Capture the cell that displays the provided text and extract its [X, Y] central coordinate. 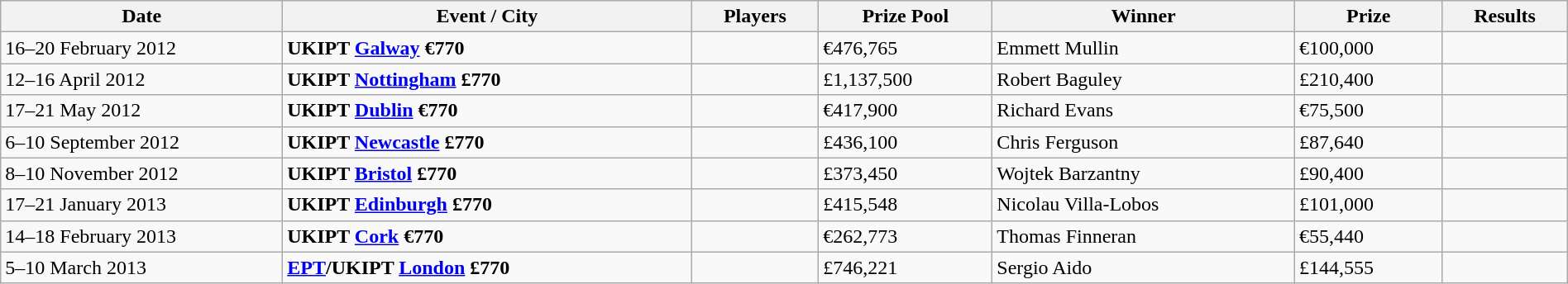
Richard Evans [1144, 111]
£87,640 [1368, 142]
Winner [1144, 17]
UKIPT Dublin €770 [487, 111]
Date [142, 17]
UKIPT Newcastle £770 [487, 142]
Chris Ferguson [1144, 142]
Emmett Mullin [1144, 48]
UKIPT Edinburgh £770 [487, 205]
£415,548 [906, 205]
UKIPT Bristol £770 [487, 173]
UKIPT Galway €770 [487, 48]
EPT/UKIPT London £770 [487, 267]
Prize [1368, 17]
€476,765 [906, 48]
£436,100 [906, 142]
Wojtek Barzantny [1144, 173]
Robert Baguley [1144, 79]
£1,137,500 [906, 79]
£144,555 [1368, 267]
UKIPT Cork €770 [487, 236]
£101,000 [1368, 205]
£746,221 [906, 267]
Thomas Finneran [1144, 236]
Results [1505, 17]
17–21 January 2013 [142, 205]
€75,500 [1368, 111]
£373,450 [906, 173]
£210,400 [1368, 79]
Sergio Aido [1144, 267]
5–10 March 2013 [142, 267]
16–20 February 2012 [142, 48]
14–18 February 2013 [142, 236]
€262,773 [906, 236]
Nicolau Villa-Lobos [1144, 205]
Prize Pool [906, 17]
6–10 September 2012 [142, 142]
12–16 April 2012 [142, 79]
Event / City [487, 17]
€100,000 [1368, 48]
8–10 November 2012 [142, 173]
£90,400 [1368, 173]
UKIPT Nottingham £770 [487, 79]
€417,900 [906, 111]
Players [755, 17]
€55,440 [1368, 236]
17–21 May 2012 [142, 111]
